Provide the (X, Y) coordinate of the cell's center where the given text is located.  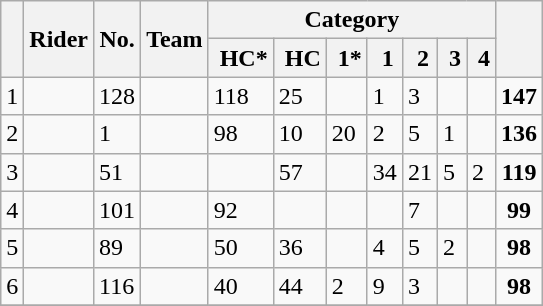
101 (118, 210)
9 (384, 286)
34 (384, 172)
44 (300, 286)
No. (118, 39)
HC* (240, 58)
Team (175, 39)
21 (420, 172)
25 (300, 96)
Category (352, 20)
116 (118, 286)
92 (240, 210)
7 (420, 210)
HC (300, 58)
10 (300, 134)
36 (300, 248)
128 (118, 96)
51 (118, 172)
89 (118, 248)
Rider (59, 39)
40 (240, 286)
99 (520, 210)
119 (520, 172)
147 (520, 96)
1* (346, 58)
20 (346, 134)
50 (240, 248)
136 (520, 134)
57 (300, 172)
118 (240, 96)
6 (12, 286)
